Provide the (X, Y) coordinate of the cell's center where the given text is located.  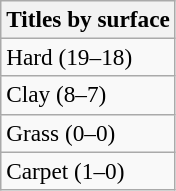
Carpet (1–0) (88, 170)
Grass (0–0) (88, 133)
Titles by surface (88, 19)
Clay (8–7) (88, 95)
Hard (19–18) (88, 57)
